Extract the [X, Y] coordinate from the center of the cell holding the provided text.  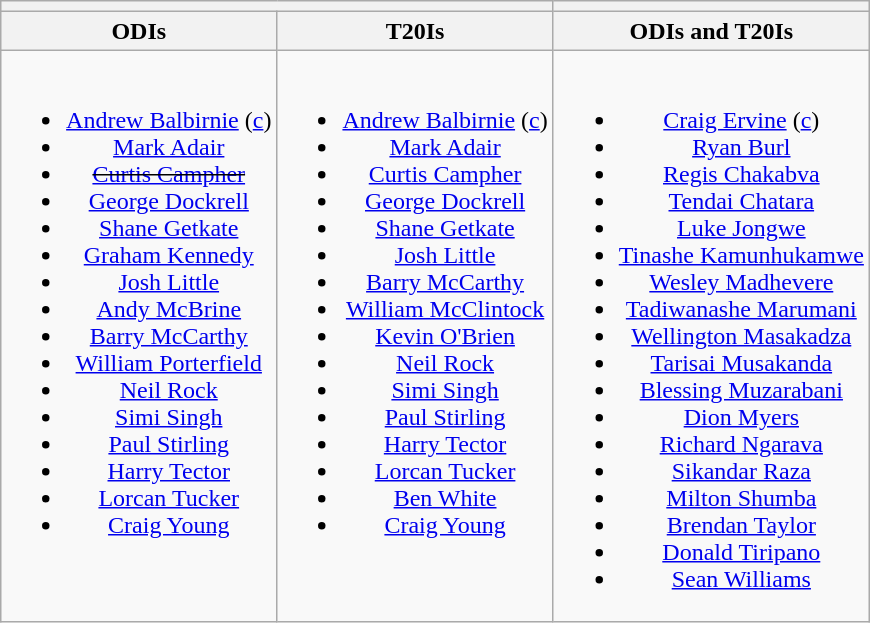
T20Is [415, 31]
ODIs and T20Is [711, 31]
ODIs [139, 31]
